Find where the given text appears and provide that cell's center as [X, Y] coordinate. 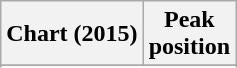
Peakposition [189, 34]
Chart (2015) [72, 34]
